Extract the (X, Y) coordinate from the center of the cell holding the provided text.  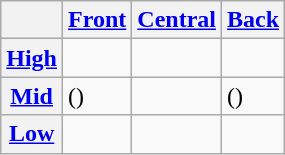
Mid (32, 96)
Low (32, 134)
High (32, 58)
Front (98, 20)
Central (177, 20)
Back (254, 20)
